Provide the (X, Y) coordinate of the cell's center where the given text is located.  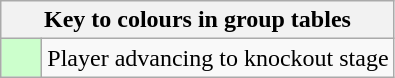
Key to colours in group tables (198, 20)
Player advancing to knockout stage (218, 58)
